Return the (X, Y) coordinate for the center point of the cell that contains the specified text.  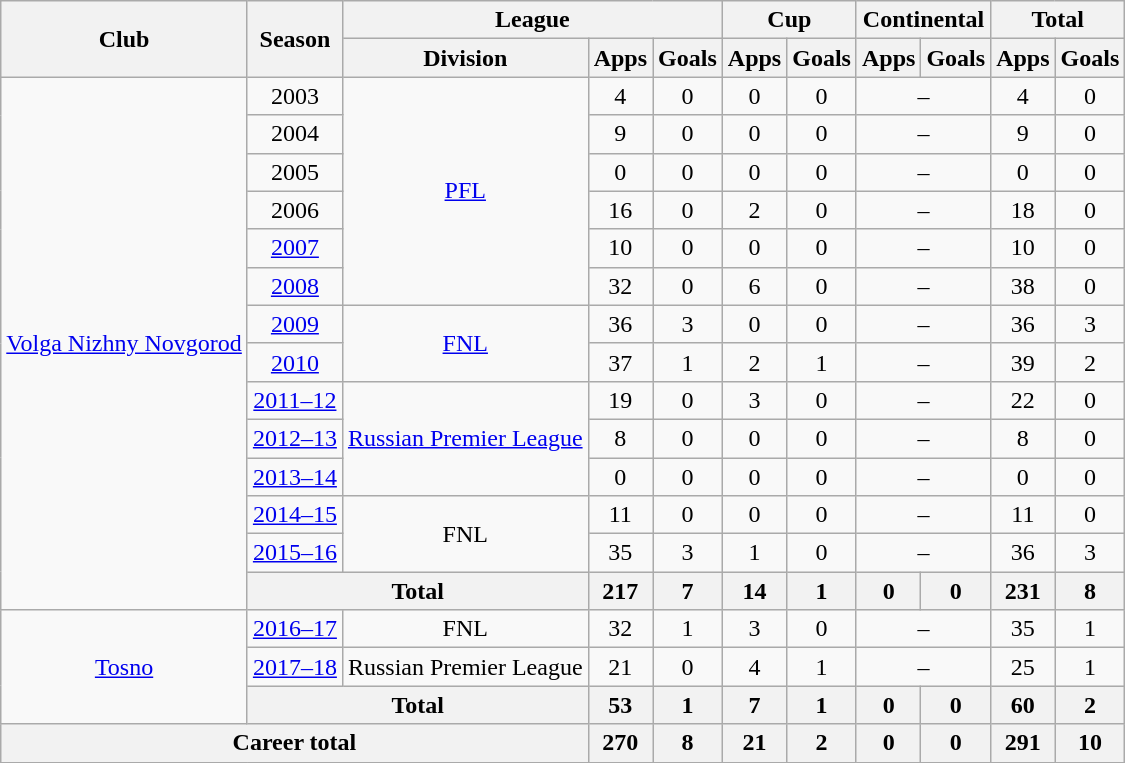
Cup (789, 20)
2013–14 (294, 477)
2005 (294, 172)
25 (1023, 667)
19 (620, 400)
2008 (294, 286)
2006 (294, 210)
2015–16 (294, 553)
18 (1023, 210)
37 (620, 362)
291 (1023, 743)
2003 (294, 96)
270 (620, 743)
60 (1023, 705)
231 (1023, 591)
217 (620, 591)
Club (124, 39)
2010 (294, 362)
2016–17 (294, 629)
16 (620, 210)
2011–12 (294, 400)
2009 (294, 324)
Season (294, 39)
14 (754, 591)
Tosno (124, 667)
PFL (465, 191)
League (532, 20)
38 (1023, 286)
Career total (294, 743)
39 (1023, 362)
53 (620, 705)
Continental (923, 20)
2012–13 (294, 438)
2014–15 (294, 515)
Volga Nizhny Novgorod (124, 344)
2007 (294, 248)
22 (1023, 400)
Division (465, 58)
2017–18 (294, 667)
2004 (294, 134)
6 (754, 286)
